Capture the cell that displays the provided text and extract its (x, y) central coordinate. 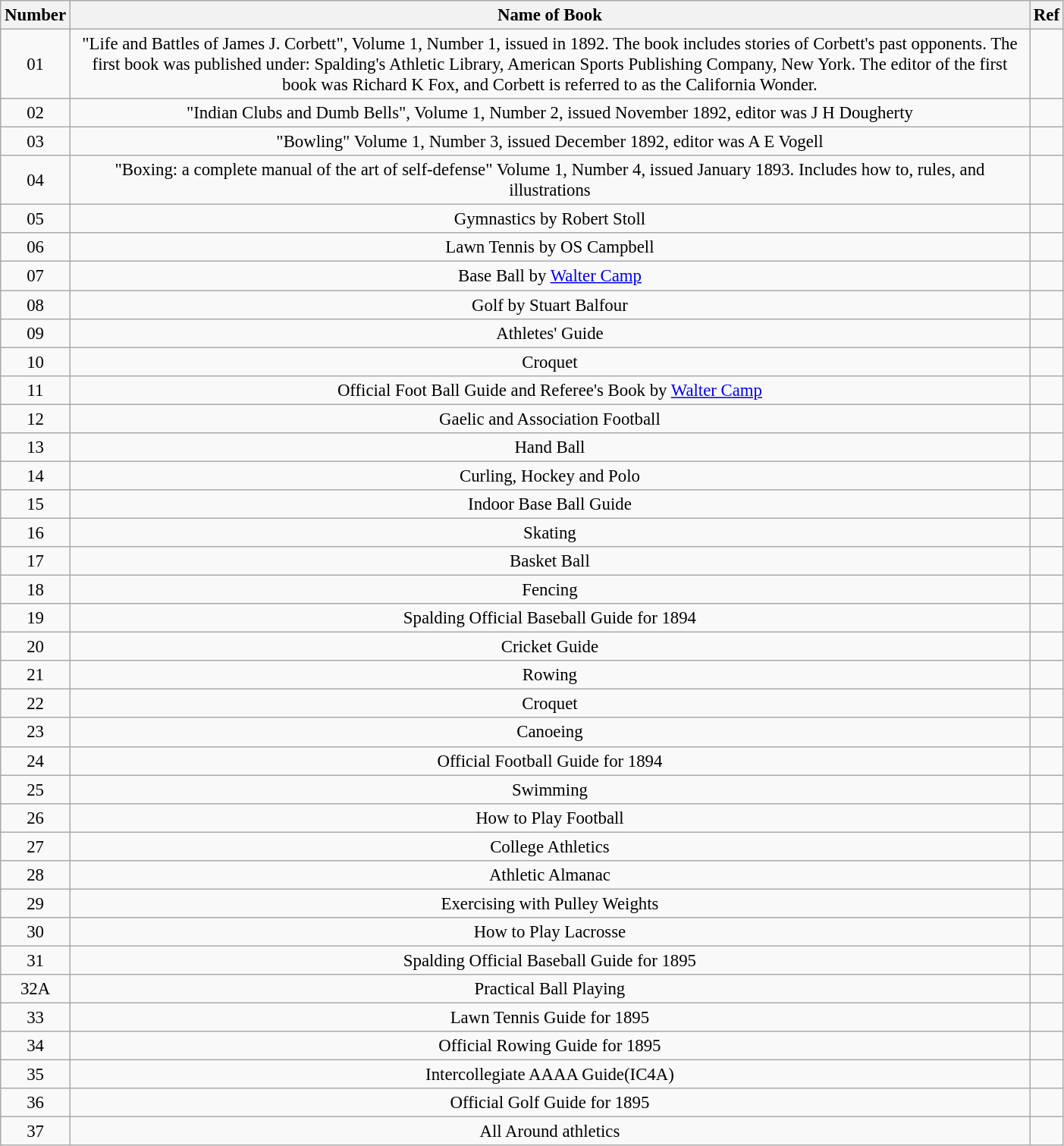
Lawn Tennis by OS Campbell (549, 248)
College Athletics (549, 846)
Fencing (549, 590)
06 (36, 248)
Practical Ball Playing (549, 989)
"Bowling" Volume 1, Number 3, issued December 1892, editor was A E Vogell (549, 142)
09 (36, 333)
Ref (1047, 15)
How to Play Football (549, 818)
Curling, Hockey and Polo (549, 476)
27 (36, 846)
Basket Ball (549, 561)
20 (36, 647)
15 (36, 504)
Athletic Almanac (549, 875)
Cricket Guide (549, 647)
Swimming (549, 790)
11 (36, 390)
Spalding Official Baseball Guide for 1894 (549, 618)
36 (36, 1103)
Indoor Base Ball Guide (549, 504)
Official Golf Guide for 1895 (549, 1103)
23 (36, 733)
33 (36, 1018)
24 (36, 761)
Lawn Tennis Guide for 1895 (549, 1018)
34 (36, 1046)
08 (36, 305)
16 (36, 532)
04 (36, 181)
28 (36, 875)
Golf by Stuart Balfour (549, 305)
14 (36, 476)
All Around athletics (549, 1132)
37 (36, 1132)
31 (36, 960)
21 (36, 675)
29 (36, 903)
35 (36, 1075)
Spalding Official Baseball Guide for 1895 (549, 960)
Exercising with Pulley Weights (549, 903)
Gaelic and Association Football (549, 419)
How to Play Lacrosse (549, 932)
"Indian Clubs and Dumb Bells", Volume 1, Number 2, issued November 1892, editor was J H Dougherty (549, 113)
Gymnastics by Robert Stoll (549, 219)
17 (36, 561)
Hand Ball (549, 447)
30 (36, 932)
02 (36, 113)
01 (36, 64)
"Boxing: a complete manual of the art of self-defense" Volume 1, Number 4, issued January 1893. Includes how to, rules, and illustrations (549, 181)
Base Ball by Walter Camp (549, 276)
25 (36, 790)
Official Football Guide for 1894 (549, 761)
10 (36, 362)
Athletes' Guide (549, 333)
32A (36, 989)
Intercollegiate AAAA Guide(IC4A) (549, 1075)
Canoeing (549, 733)
Rowing (549, 675)
26 (36, 818)
13 (36, 447)
03 (36, 142)
22 (36, 704)
Skating (549, 532)
19 (36, 618)
05 (36, 219)
Number (36, 15)
07 (36, 276)
18 (36, 590)
12 (36, 419)
Official Rowing Guide for 1895 (549, 1046)
Official Foot Ball Guide and Referee's Book by Walter Camp (549, 390)
Name of Book (549, 15)
